From the cell containing the given text, extract its center point as (X, Y) coordinate. 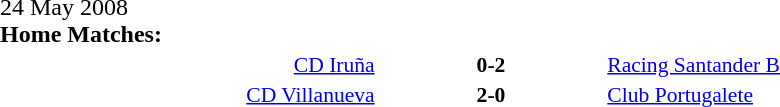
0-2 (492, 64)
